Return the [x, y] coordinate for the center point of the cell that contains the specified text.  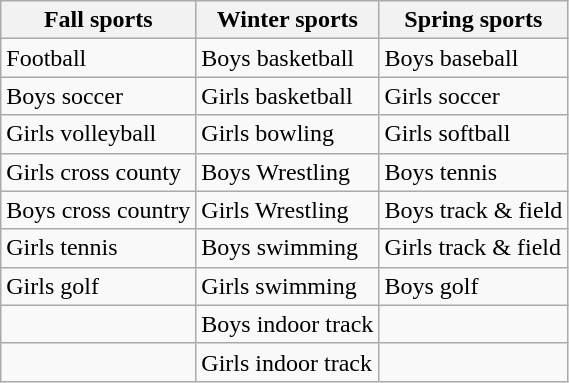
Boys basketball [288, 58]
Boys swimming [288, 248]
Girls cross county [98, 172]
Winter sports [288, 20]
Boys tennis [474, 172]
Boys Wrestling [288, 172]
Boys indoor track [288, 324]
Boys baseball [474, 58]
Girls bowling [288, 134]
Girls tennis [98, 248]
Girls soccer [474, 96]
Girls golf [98, 286]
Girls softball [474, 134]
Boys soccer [98, 96]
Girls volleyball [98, 134]
Boys cross country [98, 210]
Spring sports [474, 20]
Boys golf [474, 286]
Girls indoor track [288, 362]
Girls Wrestling [288, 210]
Girls track & field [474, 248]
Girls basketball [288, 96]
Boys track & field [474, 210]
Football [98, 58]
Fall sports [98, 20]
Girls swimming [288, 286]
